Pinpoint the cell where the given text exists, returning its [X, Y] midpoint coordinate. 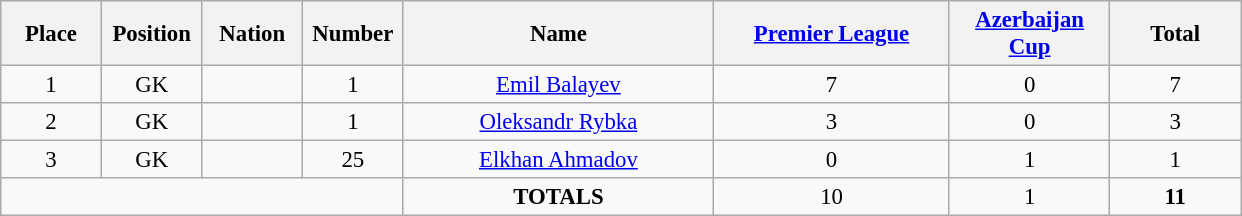
Azerbaijan Cup [1030, 34]
Emil Balayev [558, 85]
Position [152, 34]
Elkhan Ahmadov [558, 160]
10 [832, 197]
Oleksandr Rybka [558, 122]
Number [354, 34]
TOTALS [558, 197]
Name [558, 34]
Total [1176, 34]
Place [52, 34]
25 [354, 160]
Nation [252, 34]
11 [1176, 197]
Premier League [832, 34]
2 [52, 122]
